Return the [X, Y] coordinate for the center point of the cell that contains the specified text.  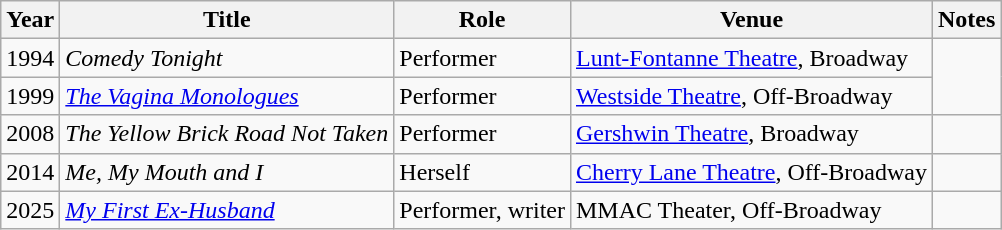
Herself [482, 172]
1994 [30, 58]
Comedy Tonight [227, 58]
The Yellow Brick Road Not Taken [227, 134]
Year [30, 20]
Westside Theatre, Off-Broadway [751, 96]
2014 [30, 172]
2025 [30, 210]
Gershwin Theatre, Broadway [751, 134]
Me, My Mouth and I [227, 172]
Lunt-Fontanne Theatre, Broadway [751, 58]
Venue [751, 20]
2008 [30, 134]
Notes [967, 20]
Cherry Lane Theatre, Off-Broadway [751, 172]
The Vagina Monologues [227, 96]
1999 [30, 96]
Role [482, 20]
Title [227, 20]
MMAC Theater, Off-Broadway [751, 210]
Performer, writer [482, 210]
My First Ex-Husband [227, 210]
